From the cell containing the given text, extract its center point as [x, y] coordinate. 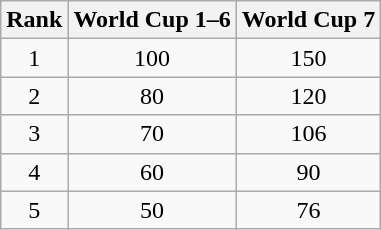
50 [152, 210]
Rank [34, 20]
106 [308, 134]
1 [34, 58]
2 [34, 96]
5 [34, 210]
150 [308, 58]
90 [308, 172]
3 [34, 134]
120 [308, 96]
4 [34, 172]
World Cup 7 [308, 20]
80 [152, 96]
60 [152, 172]
World Cup 1–6 [152, 20]
76 [308, 210]
70 [152, 134]
100 [152, 58]
